Detect which cell encompasses the target text, then output its (X, Y) center coordinate. 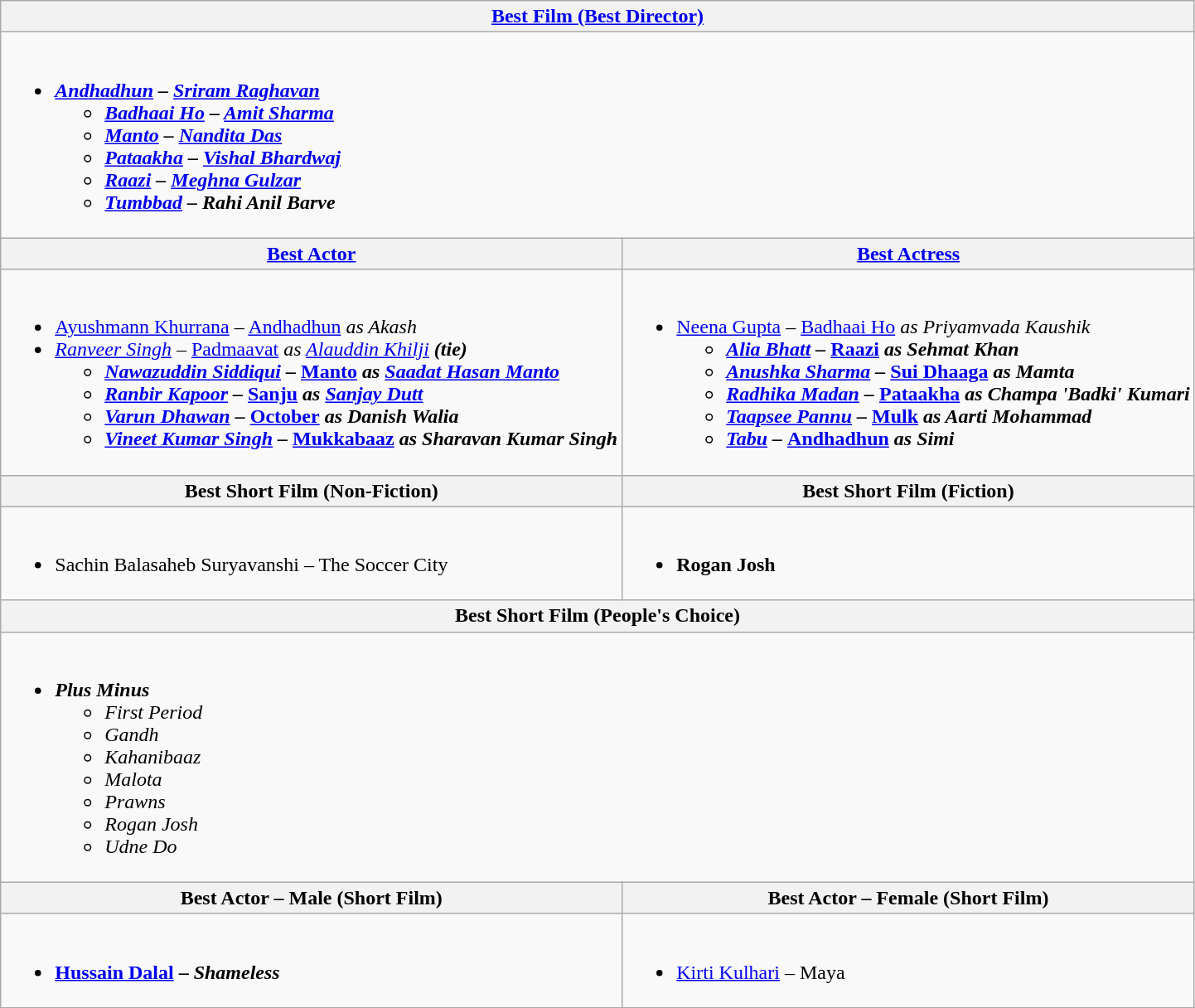
Best Actor (312, 254)
Best Short Film (Fiction) (908, 491)
Plus MinusFirst PeriodGandhKahanibaazMalotaPrawnsRogan JoshUdne Do (598, 757)
Kirti Kulhari – Maya (908, 960)
Best Actor – Female (Short Film) (908, 898)
Best Actress (908, 254)
Best Short Film (People's Choice) (598, 616)
Best Short Film (Non-Fiction) (312, 491)
Hussain Dalal – Shameless (312, 960)
Sachin Balasaheb Suryavanshi – The Soccer City (312, 554)
Best Actor – Male (Short Film) (312, 898)
Andhadhun – Sriram RaghavanBadhaai Ho – Amit SharmaManto – Nandita DasPataakha – Vishal BhardwajRaazi – Meghna GulzarTumbbad – Rahi Anil Barve (598, 135)
Best Film (Best Director) (598, 17)
Rogan Josh (908, 554)
